Identify which cell holds the provided text, then report its (x, y) central coordinate. 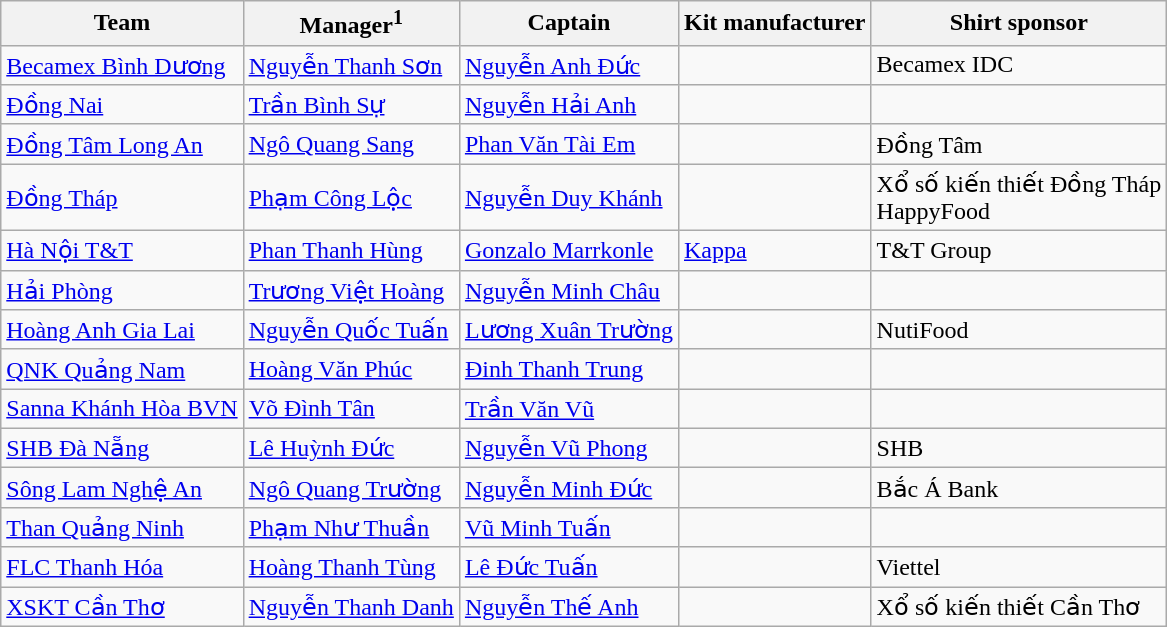
Manager1 (351, 24)
Võ Đình Tân (351, 409)
Shirt sponsor (1019, 24)
Xổ số kiến thiết Đồng Tháp HappyFood (1019, 198)
Hà Nội T&T (122, 251)
Đồng Tâm (1019, 144)
Nguyễn Thanh Sơn (351, 65)
Than Quảng Ninh (122, 527)
Kit manufacturer (774, 24)
Kappa (774, 251)
SHB Đà Nẵng (122, 448)
Sanna Khánh Hòa BVN (122, 409)
NutiFood (1019, 330)
Hoàng Anh Gia Lai (122, 330)
Phan Văn Tài Em (568, 144)
Đinh Thanh Trung (568, 369)
QNK Quảng Nam (122, 369)
Nguyễn Quốc Tuấn (351, 330)
Captain (568, 24)
Hải Phòng (122, 290)
Đồng Tháp (122, 198)
Nguyễn Vũ Phong (568, 448)
Hoàng Văn Phúc (351, 369)
Vũ Minh Tuấn (568, 527)
FLC Thanh Hóa (122, 567)
Becamex IDC (1019, 65)
Trần Bình Sự (351, 105)
Nguyễn Anh Đức (568, 65)
Becamex Bình Dương (122, 65)
Nguyễn Thanh Danh (351, 607)
Phạm Công Lộc (351, 198)
SHB (1019, 448)
Lương Xuân Trường (568, 330)
Lê Đức Tuấn (568, 567)
Team (122, 24)
Ngô Quang Sang (351, 144)
Trần Văn Vũ (568, 409)
Nguyễn Hải Anh (568, 105)
Sông Lam Nghệ An (122, 488)
Nguyễn Minh Đức (568, 488)
Lê Huỳnh Đức (351, 448)
Ngô Quang Trường (351, 488)
Trương Việt Hoàng (351, 290)
Viettel (1019, 567)
Nguyễn Duy Khánh (568, 198)
Phạm Như Thuần (351, 527)
Nguyễn Minh Châu (568, 290)
Gonzalo Marrkonle (568, 251)
Hoàng Thanh Tùng (351, 567)
Đồng Nai (122, 105)
Phan Thanh Hùng (351, 251)
T&T Group (1019, 251)
Đồng Tâm Long An (122, 144)
Xổ số kiến thiết Cần Thơ (1019, 607)
XSKT Cần Thơ (122, 607)
Nguyễn Thế Anh (568, 607)
Bắc Á Bank (1019, 488)
